Scan for the cell matching the given text and deliver its (x, y) coordinate at center. 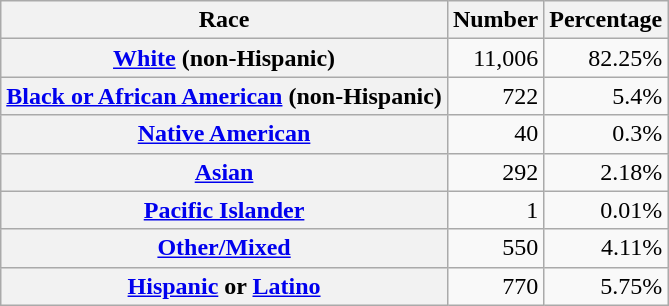
0.3% (606, 134)
Asian (224, 172)
722 (495, 96)
4.11% (606, 248)
Number (495, 20)
11,006 (495, 58)
Black or African American (non-Hispanic) (224, 96)
550 (495, 248)
Percentage (606, 20)
770 (495, 286)
Native American (224, 134)
Race (224, 20)
82.25% (606, 58)
Hispanic or Latino (224, 286)
5.75% (606, 286)
Pacific Islander (224, 210)
1 (495, 210)
White (non-Hispanic) (224, 58)
292 (495, 172)
0.01% (606, 210)
40 (495, 134)
Other/Mixed (224, 248)
2.18% (606, 172)
5.4% (606, 96)
